Find where the given text appears and provide that cell's center as (X, Y) coordinate. 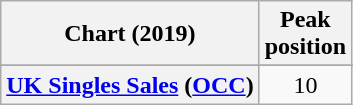
Chart (2019) (130, 34)
10 (305, 85)
UK Singles Sales (OCC) (130, 85)
Peakposition (305, 34)
